Extract the [X, Y] coordinate from the center of the cell holding the provided text.  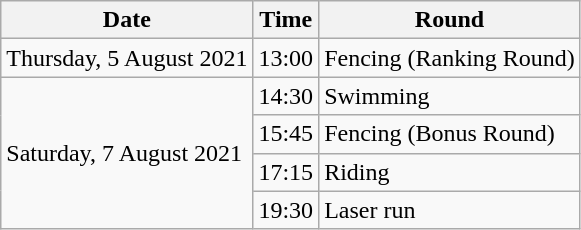
Riding [450, 172]
Date [127, 20]
Fencing (Bonus Round) [450, 134]
Time [286, 20]
Thursday, 5 August 2021 [127, 58]
17:15 [286, 172]
Fencing (Ranking Round) [450, 58]
Swimming [450, 96]
15:45 [286, 134]
Saturday, 7 August 2021 [127, 153]
Round [450, 20]
19:30 [286, 210]
14:30 [286, 96]
13:00 [286, 58]
Laser run [450, 210]
